For the text-containing cell, return its midpoint in [X, Y] coordinate format. 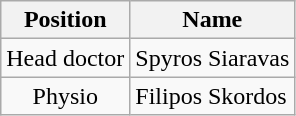
Filipos Skordos [212, 96]
Physio [66, 96]
Position [66, 20]
Name [212, 20]
Head doctor [66, 58]
Spyros Siaravas [212, 58]
